Determine the (x, y) coordinate at the center of the cell enclosing the given text.  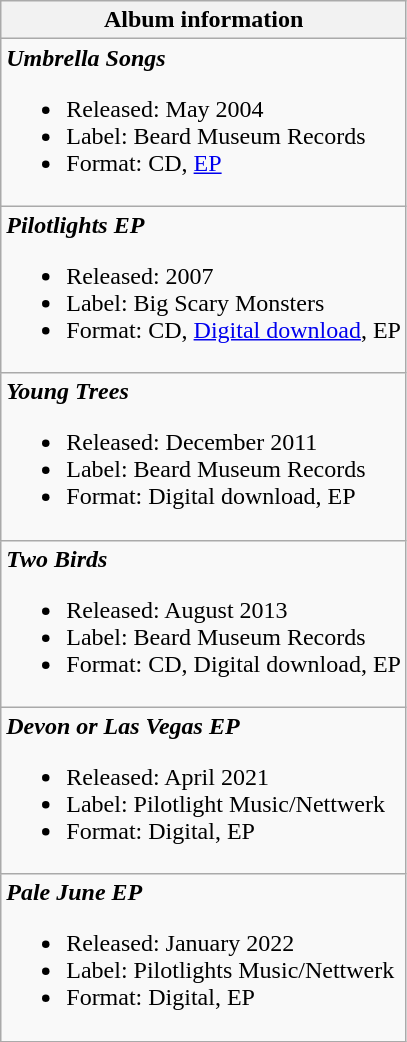
Pale June EPReleased: January 2022Label: Pilotlights Music/NettwerkFormat: Digital, EP (204, 958)
Umbrella SongsReleased: May 2004Label: Beard Museum RecordsFormat: CD, EP (204, 122)
Two BirdsReleased: August 2013Label: Beard Museum RecordsFormat: CD, Digital download, EP (204, 624)
Devon or Las Vegas EPReleased: April 2021Label: Pilotlight Music/NettwerkFormat: Digital, EP (204, 790)
Album information (204, 20)
Pilotlights EPReleased: 2007Label: Big Scary MonstersFormat: CD, Digital download, EP (204, 290)
Young TreesReleased: December 2011Label: Beard Museum RecordsFormat: Digital download, EP (204, 456)
